Return [x, y] of the center of cell containing provided text 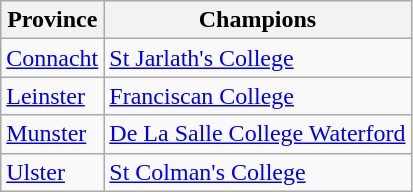
Ulster [52, 172]
Leinster [52, 96]
St Jarlath's College [258, 58]
De La Salle College Waterford [258, 134]
Munster [52, 134]
St Colman's College [258, 172]
Champions [258, 20]
Province [52, 20]
Franciscan College [258, 96]
Connacht [52, 58]
